Pinpoint the cell where the given text exists, returning its [x, y] midpoint coordinate. 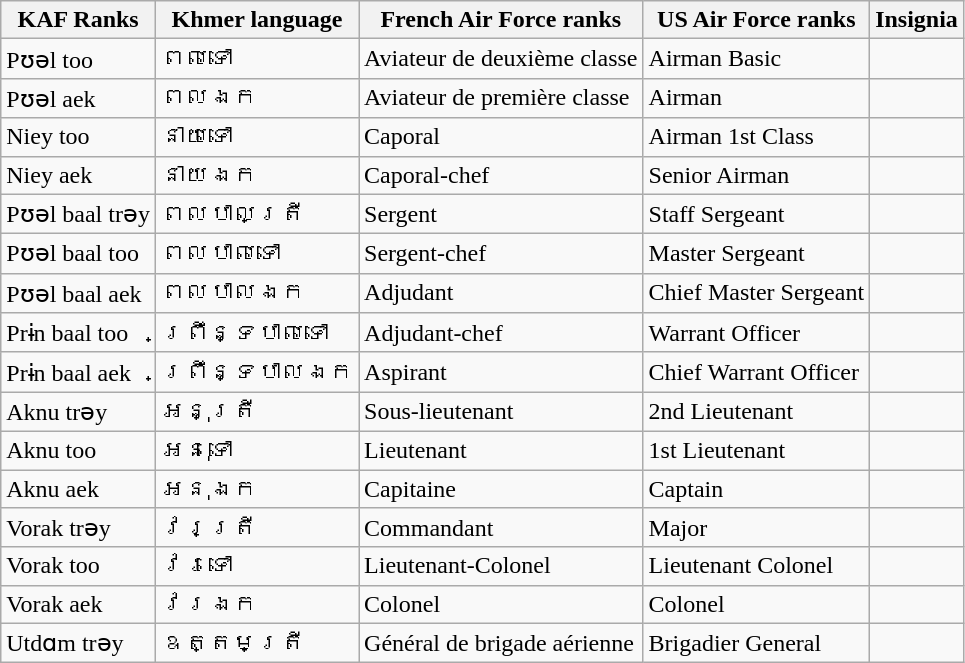
នាយឯក [256, 175]
Lieutenant-Colonel [502, 566]
1st Lieutenant [756, 450]
ពលបាលត្រី [256, 214]
Major [756, 528]
នាយទោ [256, 137]
Chief Warrant Officer [756, 372]
Captain [756, 489]
វរឯក [256, 604]
Vorak trəy [78, 528]
ពលទោ [256, 59]
Master Sergeant [756, 254]
Khmer language [256, 20]
Pʊəl too [78, 59]
Adjudant [502, 293]
US Air Force ranks [756, 20]
Pʊəl baal trəy [78, 214]
ព្រឹន្ទបាលឯក [256, 372]
Aviateur de deuxième classe [502, 59]
អនុឯក [256, 489]
Général de brigade aérienne [502, 643]
Sous-lieutenant [502, 412]
វរត្រី [256, 528]
French Air Force ranks [502, 20]
Aknu too [78, 450]
អនុត្រី [256, 412]
Prɨn baal too [78, 333]
Chief Master Sergeant [756, 293]
Senior Airman [756, 175]
Airman Basic [756, 59]
Aspirant [502, 372]
Utdɑm trəy [78, 643]
Caporal [502, 137]
Pʊəl baal too [78, 254]
Pʊəl baal aek [78, 293]
Lieutenant Colonel [756, 566]
Aknu trəy [78, 412]
Capitaine [502, 489]
Caporal-chef [502, 175]
Vorak aek [78, 604]
KAF Ranks [78, 20]
Staff Sergeant [756, 214]
2nd Lieutenant [756, 412]
Insignia [917, 20]
ឧត្តមត្រី [256, 643]
ពលឯក [256, 98]
Sergent [502, 214]
Warrant Officer [756, 333]
Commandant [502, 528]
Airman [756, 98]
ពលបាលឯក [256, 293]
Brigadier General [756, 643]
Aknu aek [78, 489]
Lieutenant [502, 450]
ព្រឹន្ទបាលទោ [256, 333]
Prɨn baal aek [78, 372]
Vorak too [78, 566]
អនុទោ [256, 450]
Niey aek [78, 175]
Pʊəl aek [78, 98]
Airman 1st Class [756, 137]
Sergent-chef [502, 254]
វរទោ [256, 566]
ពលបាលទោ [256, 254]
Adjudant-chef [502, 333]
Niey too [78, 137]
Aviateur de première classe [502, 98]
